Capture the cell that displays the provided text and extract its [x, y] central coordinate. 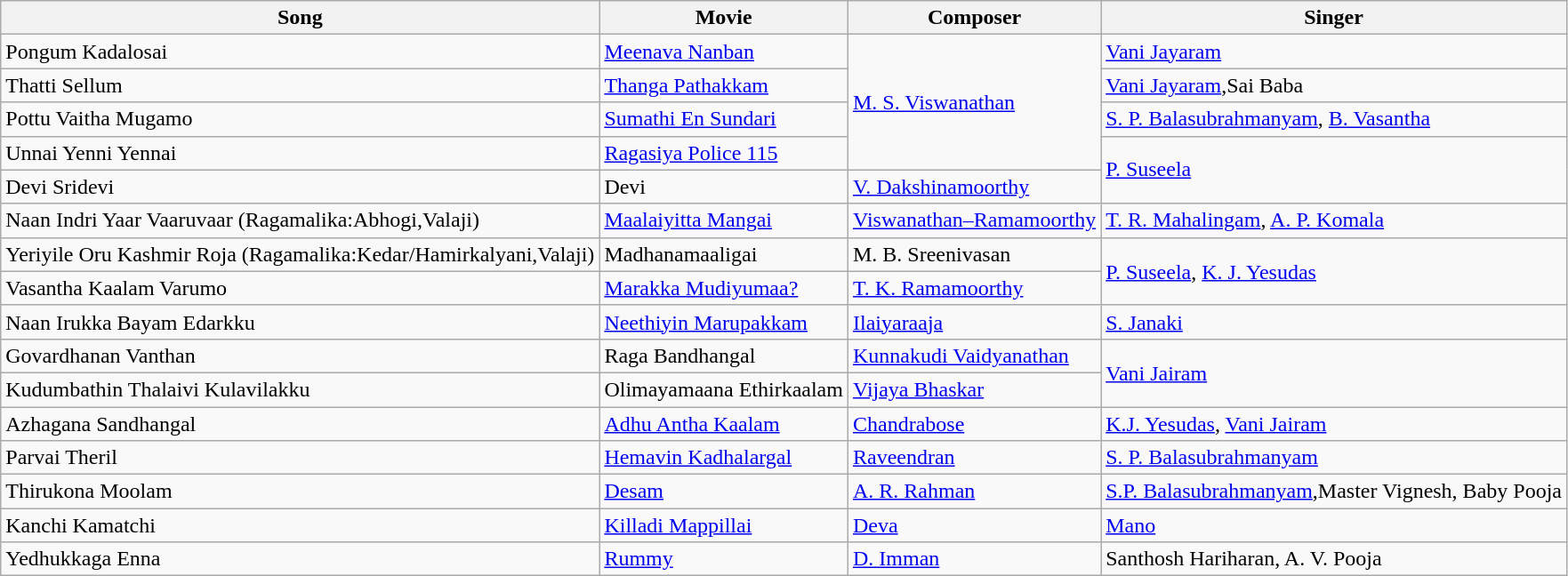
Mano [1334, 525]
Ragasiya Police 115 [724, 153]
Vani Jayaram,Sai Baba [1334, 85]
Kunnakudi Vaidyanathan [974, 356]
Naan Indri Yaar Vaaruvaar (Ragamalika:Abhogi,Valaji) [301, 220]
Raga Bandhangal [724, 356]
Adhu Antha Kaalam [724, 424]
Pottu Vaitha Mugamo [301, 119]
Meenava Nanban [724, 52]
Sumathi En Sundari [724, 119]
Raveendran [974, 458]
Naan Irukka Bayam Edarkku [301, 322]
Govardhanan Vanthan [301, 356]
Olimayamaana Ethirkaalam [724, 389]
Rummy [724, 559]
P. Suseela [1334, 170]
Kudumbathin Thalaivi Kulavilakku [301, 389]
Yedhukkaga Enna [301, 559]
Desam [724, 492]
Santhosh Hariharan, A. V. Pooja [1334, 559]
S. Janaki [1334, 322]
P. Suseela, K. J. Yesudas [1334, 271]
Composer [974, 18]
Vasantha Kaalam Varumo [301, 288]
Thanga Pathakkam [724, 85]
Unnai Yenni Yennai [301, 153]
Killadi Mappillai [724, 525]
Deva [974, 525]
Chandrabose [974, 424]
Devi [724, 187]
Movie [724, 18]
Yeriyile Oru Kashmir Roja (Ragamalika:Kedar/Hamirkalyani,Valaji) [301, 254]
Thirukona Moolam [301, 492]
Maalaiyitta Mangai [724, 220]
Madhanamaaligai [724, 254]
S. P. Balasubrahmanyam, B. Vasantha [1334, 119]
S.P. Balasubrahmanyam,Master Vignesh, Baby Pooja [1334, 492]
K.J. Yesudas, Vani Jairam [1334, 424]
Devi Sridevi [301, 187]
A. R. Rahman [974, 492]
M. B. Sreenivasan [974, 254]
T. R. Mahalingam, A. P. Komala [1334, 220]
Azhagana Sandhangal [301, 424]
Kanchi Kamatchi [301, 525]
D. Imman [974, 559]
Parvai Theril [301, 458]
M. S. Viswanathan [974, 102]
Vijaya Bhaskar [974, 389]
Vani Jairam [1334, 372]
V. Dakshinamoorthy [974, 187]
Song [301, 18]
Singer [1334, 18]
S. P. Balasubrahmanyam [1334, 458]
Marakka Mudiyumaa? [724, 288]
Viswanathan–Ramamoorthy [974, 220]
Thatti Sellum [301, 85]
Hemavin Kadhalargal [724, 458]
T. K. Ramamoorthy [974, 288]
Neethiyin Marupakkam [724, 322]
Ilaiyaraaja [974, 322]
Pongum Kadalosai [301, 52]
Vani Jayaram [1334, 52]
